Locate the cell with the specified text and output its [x, y] center coordinate. 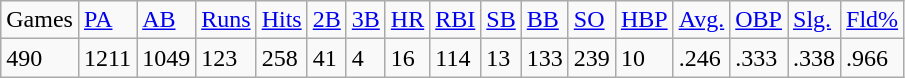
490 [40, 58]
SO [592, 20]
SB [501, 20]
.966 [872, 58]
10 [644, 58]
1049 [166, 58]
HBP [644, 20]
16 [407, 58]
4 [366, 58]
114 [456, 58]
Hits [282, 20]
258 [282, 58]
OBP [759, 20]
.333 [759, 58]
HR [407, 20]
AB [166, 20]
41 [326, 58]
Games [40, 20]
Fld% [872, 20]
2B [326, 20]
Runs [226, 20]
13 [501, 58]
3B [366, 20]
BB [544, 20]
123 [226, 58]
.338 [814, 58]
133 [544, 58]
.246 [702, 58]
PA [107, 20]
Slg. [814, 20]
Avg. [702, 20]
RBI [456, 20]
239 [592, 58]
1211 [107, 58]
